Provide the (X, Y) coordinate of the cell's center where the given text is located.  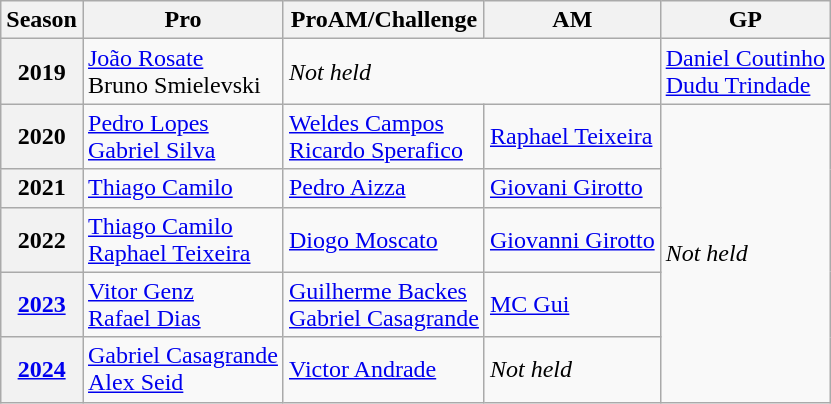
Pro (182, 20)
Guilherme Backes Gabriel Casagrande (384, 304)
Giovani Girotto (572, 188)
Weldes CamposRicardo Sperafico (384, 136)
Daniel Coutinho Dudu Trindade (745, 72)
João Rosate Bruno Smielevski (182, 72)
Pedro Lopes Gabriel Silva (182, 136)
Vitor Genz Rafael Dias (182, 304)
Victor Andrade (384, 370)
2021 (42, 188)
Gabriel Casagrande Alex Seid (182, 370)
Season (42, 20)
2019 (42, 72)
Diogo Moscato (384, 240)
ProAM/Challenge (384, 20)
AM (572, 20)
Raphael Teixeira (572, 136)
2023 (42, 304)
GP (745, 20)
2020 (42, 136)
2024 (42, 370)
Pedro Aizza (384, 188)
2022 (42, 240)
MC Gui (572, 304)
Giovanni Girotto (572, 240)
Thiago Camilo (182, 188)
Thiago Camilo Raphael Teixeira (182, 240)
